Provide the (x, y) coordinate of the cell's center where the given text is located.  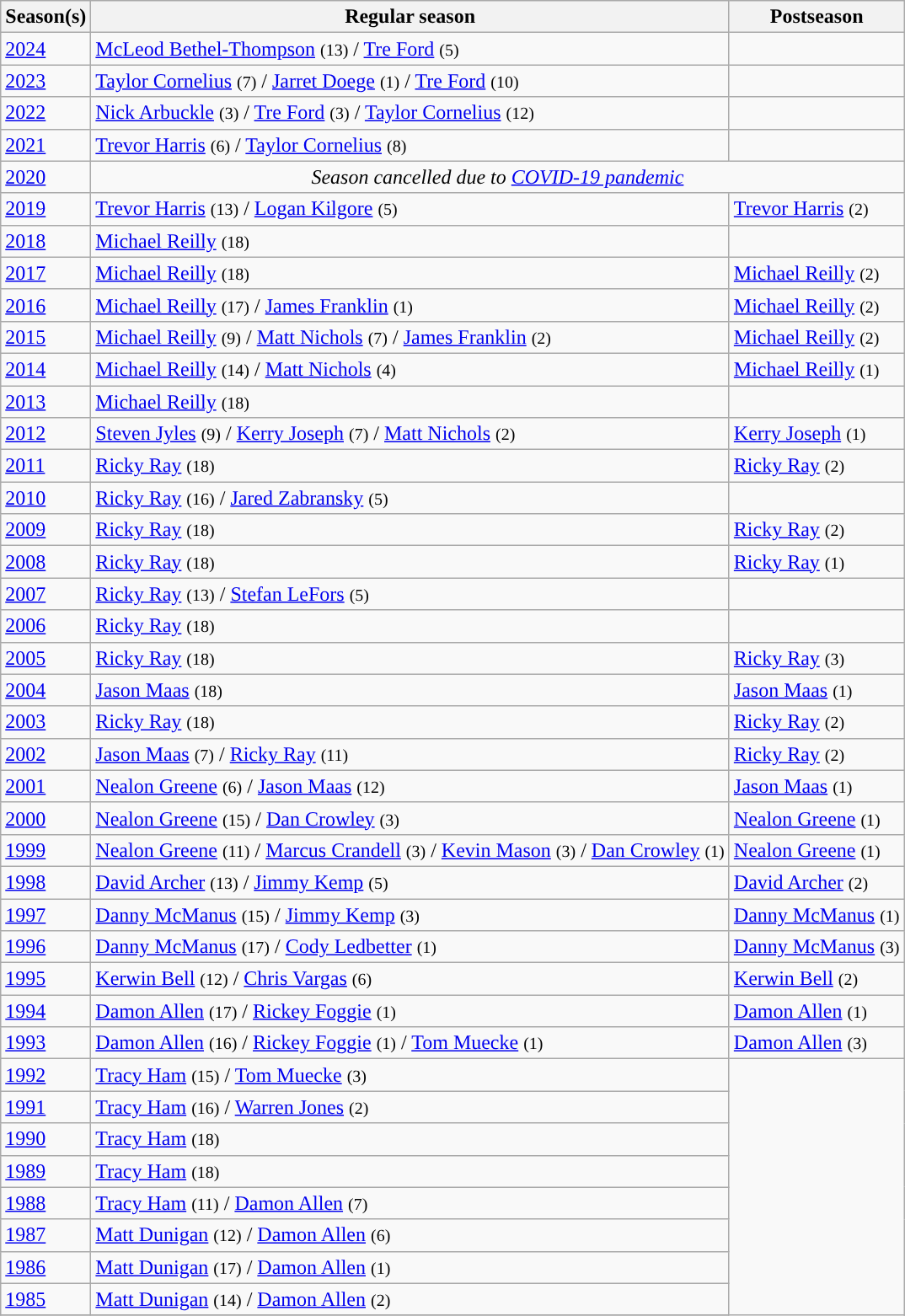
Danny McManus (3) (817, 947)
2017 (46, 273)
Taylor Cornelius (7) / Jarret Doege (1) / Tre Ford (10) (410, 81)
1991 (46, 1107)
1994 (46, 1011)
2016 (46, 305)
1995 (46, 979)
1998 (46, 882)
McLeod Bethel-Thompson (13) / Tre Ford (5) (410, 49)
Season cancelled due to COVID-19 pandemic (497, 177)
Ricky Ray (3) (817, 658)
Kerwin Bell (12) / Chris Vargas (6) (410, 979)
David Archer (13) / Jimmy Kemp (5) (410, 882)
Nealon Greene (6) / Jason Maas (12) (410, 786)
1992 (46, 1075)
Ricky Ray (13) / Stefan LeFors (5) (410, 594)
1997 (46, 914)
1987 (46, 1235)
Matt Dunigan (12) / Damon Allen (6) (410, 1235)
1986 (46, 1267)
Damon Allen (17) / Rickey Foggie (1) (410, 1011)
Postseason (817, 17)
Damon Allen (3) (817, 1043)
2008 (46, 562)
Trevor Harris (2) (817, 209)
2009 (46, 530)
2007 (46, 594)
Trevor Harris (13) / Logan Kilgore (5) (410, 209)
2000 (46, 818)
Kerry Joseph (1) (817, 434)
Season(s) (46, 17)
Michael Reilly (9) / Matt Nichols (7) / James Franklin (2) (410, 337)
2005 (46, 658)
1999 (46, 850)
Michael Reilly (14) / Matt Nichols (4) (410, 369)
2010 (46, 498)
1989 (46, 1171)
Regular season (410, 17)
Damon Allen (1) (817, 1011)
Jason Maas (7) / Ricky Ray (11) (410, 754)
Tracy Ham (15) / Tom Muecke (3) (410, 1075)
1988 (46, 1203)
2002 (46, 754)
Damon Allen (16) / Rickey Foggie (1) / Tom Muecke (1) (410, 1043)
Matt Dunigan (14) / Damon Allen (2) (410, 1299)
1985 (46, 1299)
Trevor Harris (6) / Taylor Cornelius (8) (410, 145)
Jason Maas (18) (410, 690)
Michael Reilly (1) (817, 369)
2024 (46, 49)
Ricky Ray (1) (817, 562)
1996 (46, 947)
David Archer (2) (817, 882)
Tracy Ham (16) / Warren Jones (2) (410, 1107)
2011 (46, 466)
2021 (46, 145)
Kerwin Bell (2) (817, 979)
Steven Jyles (9) / Kerry Joseph (7) / Matt Nichols (2) (410, 434)
Danny McManus (15) / Jimmy Kemp (3) (410, 914)
2015 (46, 337)
2022 (46, 113)
2023 (46, 81)
2019 (46, 209)
2012 (46, 434)
Nealon Greene (15) / Dan Crowley (3) (410, 818)
2014 (46, 369)
2004 (46, 690)
1990 (46, 1139)
2013 (46, 402)
Michael Reilly (17) / James Franklin (1) (410, 305)
Ricky Ray (16) / Jared Zabransky (5) (410, 498)
Matt Dunigan (17) / Damon Allen (1) (410, 1267)
Danny McManus (17) / Cody Ledbetter (1) (410, 947)
Nealon Greene (11) / Marcus Crandell (3) / Kevin Mason (3) / Dan Crowley (1) (410, 850)
2006 (46, 626)
2018 (46, 241)
2003 (46, 722)
Nick Arbuckle (3) / Tre Ford (3) / Taylor Cornelius (12) (410, 113)
Danny McManus (1) (817, 914)
Tracy Ham (11) / Damon Allen (7) (410, 1203)
2001 (46, 786)
2020 (46, 177)
1993 (46, 1043)
